Return the [X, Y] coordinate for the center point of the cell that contains the specified text.  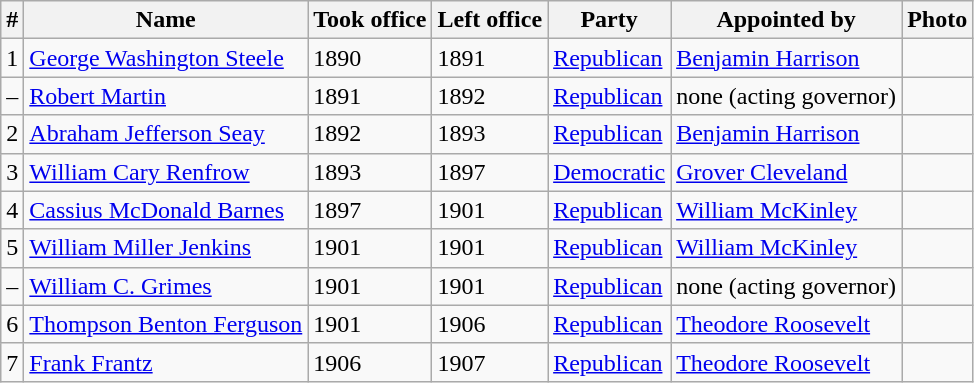
George Washington Steele [166, 58]
William Miller Jenkins [166, 248]
Appointed by [786, 20]
6 [12, 324]
Left office [490, 20]
5 [12, 248]
Abraham Jefferson Seay [166, 134]
3 [12, 172]
2 [12, 134]
Party [610, 20]
Frank Frantz [166, 362]
Cassius McDonald Barnes [166, 210]
Took office [370, 20]
Democratic [610, 172]
1890 [370, 58]
7 [12, 362]
1907 [490, 362]
4 [12, 210]
Thompson Benton Ferguson [166, 324]
Grover Cleveland [786, 172]
Name [166, 20]
# [12, 20]
William C. Grimes [166, 286]
Photo [938, 20]
Robert Martin [166, 96]
William Cary Renfrow [166, 172]
1 [12, 58]
